Return [x, y] of the center of cell containing provided text 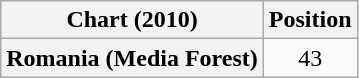
Romania (Media Forest) [132, 58]
Chart (2010) [132, 20]
43 [310, 58]
Position [310, 20]
